Find where the given text appears and provide that cell's center as (X, Y) coordinate. 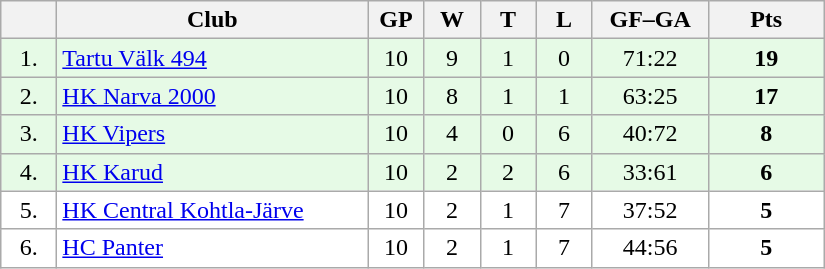
9 (452, 58)
5. (29, 210)
Club (212, 20)
33:61 (650, 172)
T (508, 20)
GP (396, 20)
3. (29, 134)
HK Vipers (212, 134)
HK Karud (212, 172)
19 (766, 58)
17 (766, 96)
HK Central Kohtla-Järve (212, 210)
Tartu Välk 494 (212, 58)
HK Narva 2000 (212, 96)
44:56 (650, 248)
HC Panter (212, 248)
1. (29, 58)
63:25 (650, 96)
37:52 (650, 210)
6. (29, 248)
L (564, 20)
40:72 (650, 134)
W (452, 20)
4 (452, 134)
GF–GA (650, 20)
Pts (766, 20)
71:22 (650, 58)
2. (29, 96)
4. (29, 172)
